Identify which cell holds the provided text, then report its [x, y] central coordinate. 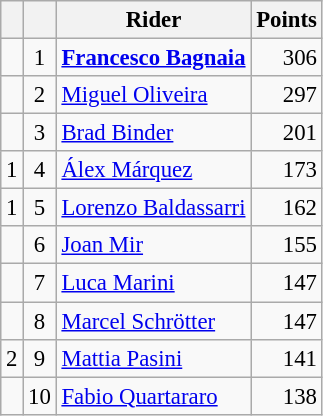
Francesco Bagnaia [154, 58]
297 [286, 95]
201 [286, 133]
138 [286, 396]
9 [40, 358]
162 [286, 208]
6 [40, 245]
173 [286, 170]
Joan Mir [154, 245]
Fabio Quartararo [154, 396]
8 [40, 321]
Marcel Schrötter [154, 321]
5 [40, 208]
Rider [154, 20]
Luca Marini [154, 283]
155 [286, 245]
141 [286, 358]
Brad Binder [154, 133]
Mattia Pasini [154, 358]
3 [40, 133]
10 [40, 396]
4 [40, 170]
7 [40, 283]
Miguel Oliveira [154, 95]
Points [286, 20]
Álex Márquez [154, 170]
Lorenzo Baldassarri [154, 208]
306 [286, 58]
